Locate the cell with the specified text and output its (X, Y) center coordinate. 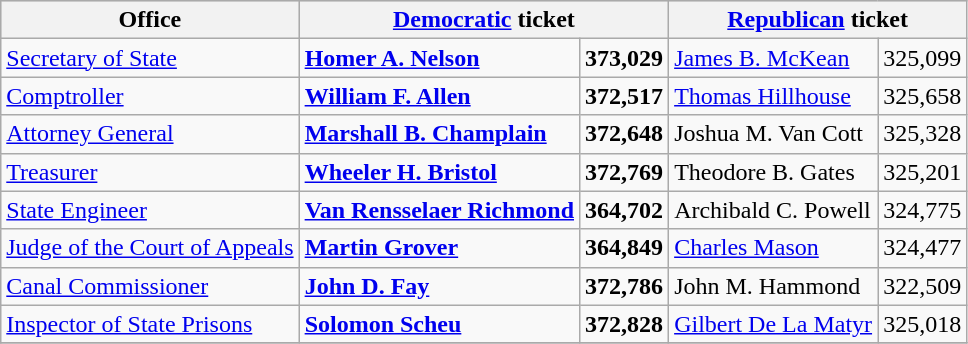
Wheeler H. Bristol (439, 172)
Archibald C. Powell (774, 210)
372,828 (624, 324)
325,018 (922, 324)
324,775 (922, 210)
Joshua M. Van Cott (774, 134)
Martin Grover (439, 248)
James B. McKean (774, 58)
Theodore B. Gates (774, 172)
Canal Commissioner (150, 286)
Treasurer (150, 172)
322,509 (922, 286)
Democratic ticket (484, 20)
324,477 (922, 248)
Secretary of State (150, 58)
372,786 (624, 286)
364,702 (624, 210)
Charles Mason (774, 248)
Judge of the Court of Appeals (150, 248)
Attorney General (150, 134)
Office (150, 20)
John D. Fay (439, 286)
Van Rensselaer Richmond (439, 210)
Gilbert De La Matyr (774, 324)
325,328 (922, 134)
State Engineer (150, 210)
Marshall B. Champlain (439, 134)
Comptroller (150, 96)
325,201 (922, 172)
William F. Allen (439, 96)
John M. Hammond (774, 286)
372,769 (624, 172)
325,099 (922, 58)
373,029 (624, 58)
Inspector of State Prisons (150, 324)
372,517 (624, 96)
372,648 (624, 134)
Solomon Scheu (439, 324)
Thomas Hillhouse (774, 96)
325,658 (922, 96)
364,849 (624, 248)
Homer A. Nelson (439, 58)
Republican ticket (818, 20)
